Determine the [X, Y] coordinate at the center of the cell enclosing the given text.  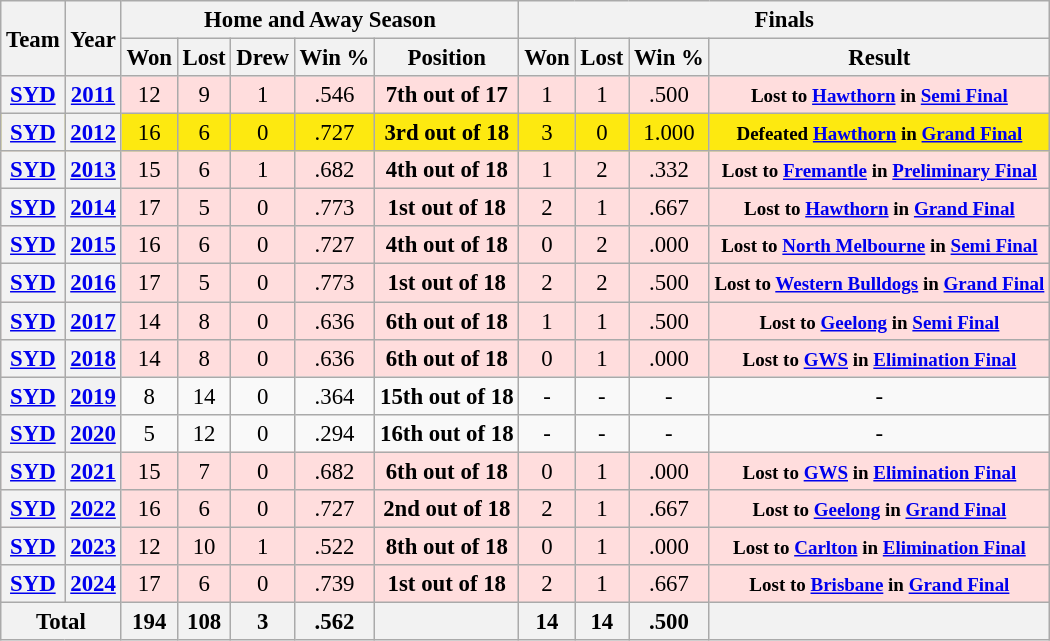
.546 [334, 95]
7 [204, 471]
Result [879, 58]
194 [149, 621]
Lost to Geelong in Grand Final [879, 509]
2014 [93, 208]
.332 [669, 170]
Lost to North Melbourne in Semi Final [879, 245]
2011 [93, 95]
108 [204, 621]
9 [204, 95]
2017 [93, 321]
Lost to Carlton in Elimination Final [879, 546]
.522 [334, 546]
Lost to Western Bulldogs in Grand Final [879, 283]
2013 [93, 170]
2015 [93, 245]
15th out of 18 [447, 396]
1.000 [669, 133]
Year [93, 38]
Total [61, 621]
.294 [334, 433]
Position [447, 58]
2nd out of 18 [447, 509]
Lost to Geelong in Semi Final [879, 321]
Home and Away Season [320, 20]
Lost to Hawthorn in Semi Final [879, 95]
Defeated Hawthorn in Grand Final [879, 133]
3rd out of 18 [447, 133]
Team [33, 38]
Drew [262, 58]
Lost to Hawthorn in Grand Final [879, 208]
10 [204, 546]
2020 [93, 433]
2021 [93, 471]
.739 [334, 584]
Lost to Fremantle in Preliminary Final [879, 170]
Finals [784, 20]
2023 [93, 546]
.364 [334, 396]
2018 [93, 358]
2019 [93, 396]
2022 [93, 509]
.562 [334, 621]
16th out of 18 [447, 433]
2016 [93, 283]
2024 [93, 584]
7th out of 17 [447, 95]
8th out of 18 [447, 546]
2012 [93, 133]
Lost to Brisbane in Grand Final [879, 584]
